For the text-containing cell, return its midpoint in [x, y] coordinate format. 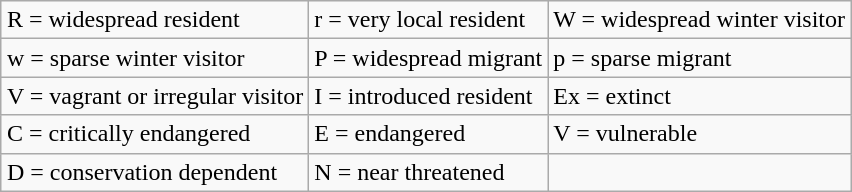
C = critically endangered [154, 134]
R = widespread resident [154, 20]
N = near threatened [428, 172]
Ex = extinct [700, 96]
P = widespread migrant [428, 58]
W = widespread winter visitor [700, 20]
E = endangered [428, 134]
p = sparse migrant [700, 58]
D = conservation dependent [154, 172]
r = very local resident [428, 20]
I = introduced resident [428, 96]
V = vagrant or irregular visitor [154, 96]
w = sparse winter visitor [154, 58]
V = vulnerable [700, 134]
